Provide the (X, Y) coordinate of the cell's center where the given text is located.  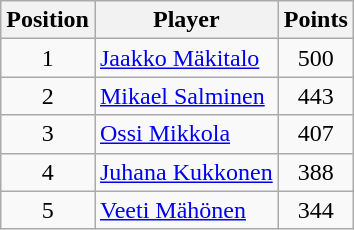
4 (48, 172)
2 (48, 96)
407 (316, 134)
Points (316, 20)
5 (48, 210)
443 (316, 96)
Veeti Mähönen (186, 210)
Player (186, 20)
Ossi Mikkola (186, 134)
Mikael Salminen (186, 96)
344 (316, 210)
Jaakko Mäkitalo (186, 58)
1 (48, 58)
388 (316, 172)
500 (316, 58)
Juhana Kukkonen (186, 172)
Position (48, 20)
3 (48, 134)
